Extract the (X, Y) coordinate from the center of the cell holding the provided text.  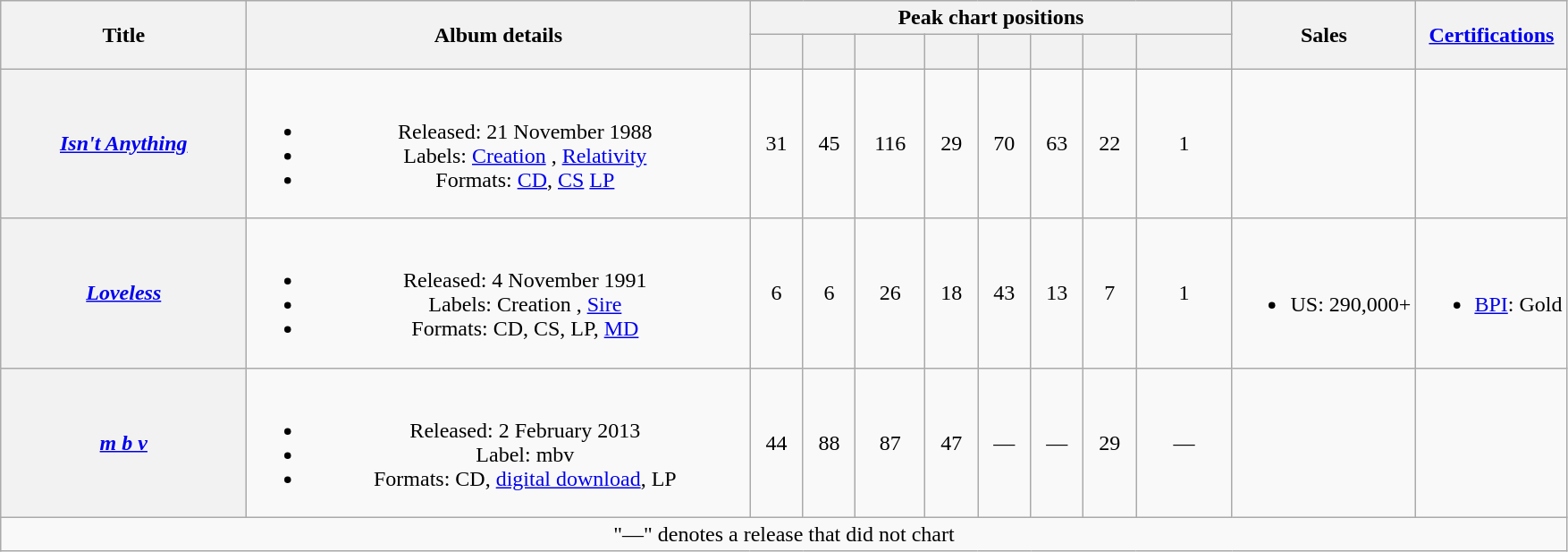
88 (830, 442)
63 (1057, 143)
70 (1005, 143)
Album details (499, 35)
Title (123, 35)
US: 290,000+ (1324, 293)
Peak chart positions (991, 18)
47 (951, 442)
m b v (123, 442)
Loveless (123, 293)
Sales (1324, 35)
45 (830, 143)
87 (890, 442)
Certifications (1491, 35)
44 (776, 442)
43 (1005, 293)
26 (890, 293)
18 (951, 293)
7 (1110, 293)
Isn't Anything (123, 143)
116 (890, 143)
22 (1110, 143)
13 (1057, 293)
31 (776, 143)
Released: 2 February 2013 Label: mbv Formats: CD, digital download, LP (499, 442)
Released: 4 November 1991 Labels: Creation , Sire Formats: CD, CS, LP, MD (499, 293)
"—" denotes a release that did not chart (784, 534)
Released: 21 November 1988 Labels: Creation , Relativity Formats: CD, CS LP (499, 143)
BPI: Gold (1491, 293)
